Search for the cell housing the specified text and yield its [X, Y] center coordinate. 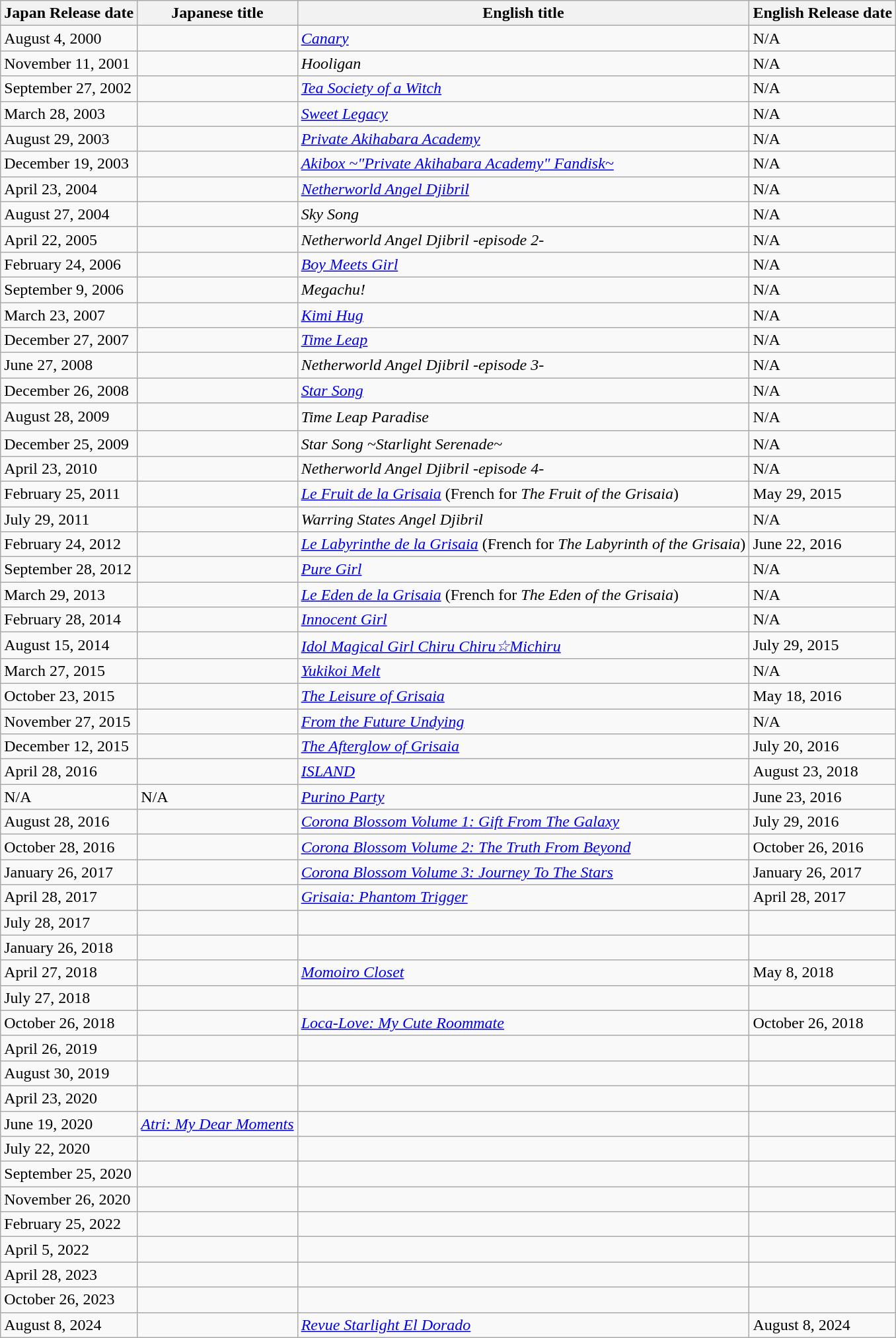
October 26, 2016 [823, 847]
Kimi Hug [523, 315]
English title [523, 13]
Idol Magical Girl Chiru Chiru☆Michiru [523, 646]
Warring States Angel Djibril [523, 519]
December 25, 2009 [69, 443]
Netherworld Angel Djibril -episode 2- [523, 239]
October 26, 2023 [69, 1300]
December 27, 2007 [69, 340]
Netherworld Angel Djibril -episode 3- [523, 365]
The Leisure of Grisaia [523, 696]
August 23, 2018 [823, 772]
August 15, 2014 [69, 646]
Megachu! [523, 289]
March 27, 2015 [69, 671]
From the Future Undying [523, 721]
February 24, 2006 [69, 264]
October 23, 2015 [69, 696]
ISLAND [523, 772]
Innocent Girl [523, 620]
March 28, 2003 [69, 114]
August 28, 2009 [69, 418]
February 25, 2011 [69, 494]
January 26, 2018 [69, 948]
Japan Release date [69, 13]
Private Akihabara Academy [523, 139]
July 29, 2015 [823, 646]
Japanese title [217, 13]
February 25, 2022 [69, 1224]
English Release date [823, 13]
November 11, 2001 [69, 63]
April 5, 2022 [69, 1249]
December 26, 2008 [69, 390]
February 24, 2012 [69, 544]
Time Leap [523, 340]
July 27, 2018 [69, 998]
Netherworld Angel Djibril [523, 189]
August 28, 2016 [69, 822]
April 28, 2016 [69, 772]
The Afterglow of Grisaia [523, 747]
July 28, 2017 [69, 922]
Corona Blossom Volume 1: Gift From The Galaxy [523, 822]
August 4, 2000 [69, 38]
Netherworld Angel Djibril -episode 4- [523, 468]
September 28, 2012 [69, 570]
April 22, 2005 [69, 239]
Tea Society of a Witch [523, 89]
August 27, 2004 [69, 214]
July 20, 2016 [823, 747]
November 27, 2015 [69, 721]
October 28, 2016 [69, 847]
May 18, 2016 [823, 696]
Akibox ~"Private Akihabara Academy" Fandisk~ [523, 164]
Sweet Legacy [523, 114]
March 29, 2013 [69, 595]
July 22, 2020 [69, 1149]
Corona Blossom Volume 3: Journey To The Stars [523, 872]
December 19, 2003 [69, 164]
April 27, 2018 [69, 973]
Grisaia: Phantom Trigger [523, 897]
June 19, 2020 [69, 1124]
February 28, 2014 [69, 620]
Yukikoi Melt [523, 671]
September 25, 2020 [69, 1174]
Sky Song [523, 214]
May 8, 2018 [823, 973]
Le Fruit de la Grisaia (French for The Fruit of the Grisaia) [523, 494]
Revue Starlight El Dorado [523, 1325]
Star Song [523, 390]
Momoiro Closet [523, 973]
Boy Meets Girl [523, 264]
June 27, 2008 [69, 365]
Atri: My Dear Moments [217, 1124]
April 23, 2004 [69, 189]
December 12, 2015 [69, 747]
Time Leap Paradise [523, 418]
Le Eden de la Grisaia (French for The Eden of the Grisaia) [523, 595]
April 28, 2023 [69, 1275]
Canary [523, 38]
April 26, 2019 [69, 1048]
May 29, 2015 [823, 494]
June 23, 2016 [823, 797]
Loca-Love: My Cute Roommate [523, 1023]
August 30, 2019 [69, 1073]
September 9, 2006 [69, 289]
April 23, 2020 [69, 1098]
September 27, 2002 [69, 89]
June 22, 2016 [823, 544]
Purino Party [523, 797]
Le Labyrinthe de la Grisaia (French for The Labyrinth of the Grisaia) [523, 544]
November 26, 2020 [69, 1199]
Corona Blossom Volume 2: The Truth From Beyond [523, 847]
Pure Girl [523, 570]
Hooligan [523, 63]
July 29, 2011 [69, 519]
April 23, 2010 [69, 468]
July 29, 2016 [823, 822]
March 23, 2007 [69, 315]
August 29, 2003 [69, 139]
Star Song ~Starlight Serenade~ [523, 443]
